Extract the (X, Y) coordinate from the center of the cell holding the provided text.  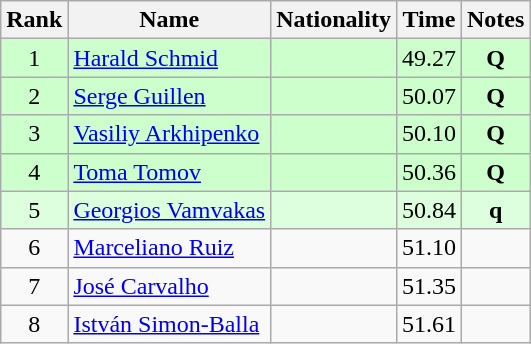
q (495, 210)
51.61 (428, 324)
50.36 (428, 172)
José Carvalho (170, 286)
51.35 (428, 286)
7 (34, 286)
Nationality (334, 20)
Serge Guillen (170, 96)
49.27 (428, 58)
6 (34, 248)
Time (428, 20)
Rank (34, 20)
8 (34, 324)
50.84 (428, 210)
Toma Tomov (170, 172)
50.07 (428, 96)
Marceliano Ruiz (170, 248)
3 (34, 134)
Harald Schmid (170, 58)
50.10 (428, 134)
4 (34, 172)
5 (34, 210)
Georgios Vamvakas (170, 210)
Vasiliy Arkhipenko (170, 134)
Notes (495, 20)
1 (34, 58)
Name (170, 20)
51.10 (428, 248)
2 (34, 96)
István Simon-Balla (170, 324)
